Provide the [X, Y] coordinate of the cell's center where the given text is located.  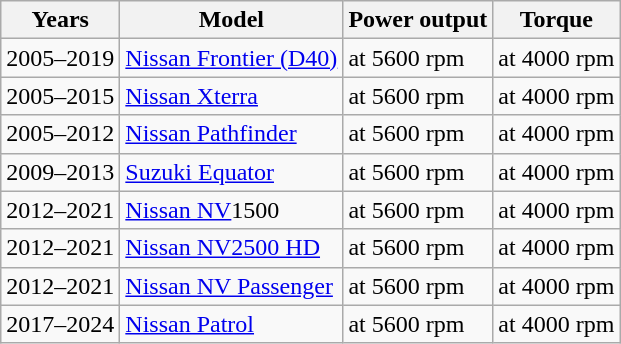
2009–2013 [60, 172]
Power output [418, 20]
Nissan NV1500 [232, 210]
2017–2024 [60, 324]
Nissan NV Passenger [232, 286]
Nissan Patrol [232, 324]
2005–2012 [60, 134]
Nissan Pathfinder [232, 134]
Model [232, 20]
Nissan Xterra [232, 96]
Torque [556, 20]
Nissan Frontier (D40) [232, 58]
Suzuki Equator [232, 172]
Years [60, 20]
Nissan NV2500 HD [232, 248]
2005–2019 [60, 58]
2005–2015 [60, 96]
